Search for the cell housing the specified text and yield its (X, Y) center coordinate. 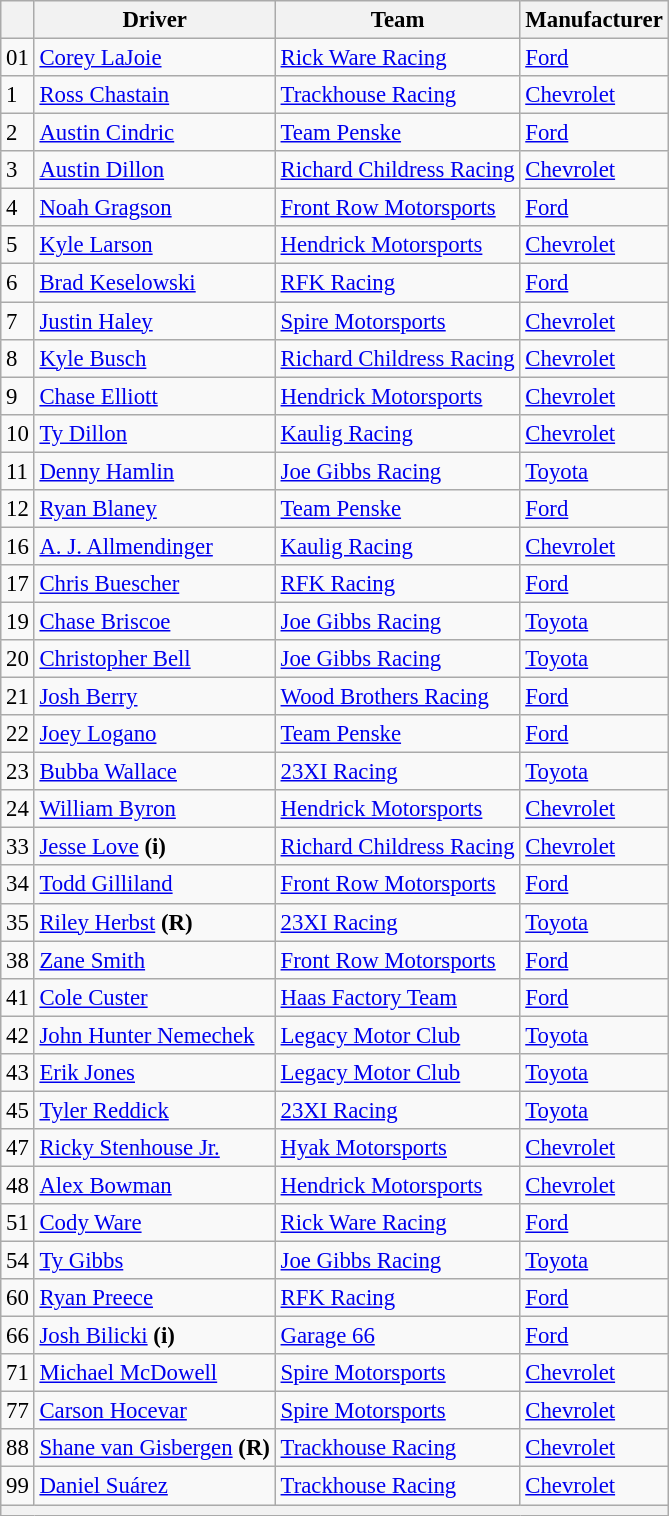
77 (18, 1411)
Cody Ware (154, 1223)
John Hunter Nemechek (154, 1035)
17 (18, 584)
10 (18, 433)
24 (18, 809)
20 (18, 659)
Manufacturer (594, 20)
Garage 66 (398, 1336)
Tyler Reddick (154, 1110)
11 (18, 471)
William Byron (154, 809)
Chase Elliott (154, 396)
Carson Hocevar (154, 1411)
Ryan Preece (154, 1298)
Jesse Love (i) (154, 847)
Noah Gragson (154, 208)
42 (18, 1035)
Joey Logano (154, 734)
Ross Chastain (154, 95)
Chris Buescher (154, 584)
Austin Cindric (154, 133)
Todd Gilliland (154, 885)
22 (18, 734)
01 (18, 58)
3 (18, 170)
2 (18, 133)
Brad Keselowski (154, 283)
Christopher Bell (154, 659)
Ricky Stenhouse Jr. (154, 1148)
Josh Bilicki (i) (154, 1336)
Ryan Blaney (154, 509)
1 (18, 95)
71 (18, 1373)
41 (18, 997)
Chase Briscoe (154, 621)
Kyle Busch (154, 358)
9 (18, 396)
Team (398, 20)
21 (18, 697)
Ty Dillon (154, 433)
54 (18, 1261)
66 (18, 1336)
Zane Smith (154, 960)
23 (18, 772)
Erik Jones (154, 1073)
7 (18, 321)
12 (18, 509)
Haas Factory Team (398, 997)
Driver (154, 20)
Cole Custer (154, 997)
38 (18, 960)
Wood Brothers Racing (398, 697)
51 (18, 1223)
19 (18, 621)
A. J. Allmendinger (154, 546)
35 (18, 922)
4 (18, 208)
6 (18, 283)
88 (18, 1449)
34 (18, 885)
Hyak Motorsports (398, 1148)
33 (18, 847)
Justin Haley (154, 321)
Corey LaJoie (154, 58)
45 (18, 1110)
Josh Berry (154, 697)
48 (18, 1185)
43 (18, 1073)
8 (18, 358)
Ty Gibbs (154, 1261)
Michael McDowell (154, 1373)
5 (18, 245)
Daniel Suárez (154, 1486)
16 (18, 546)
Kyle Larson (154, 245)
Austin Dillon (154, 170)
99 (18, 1486)
Bubba Wallace (154, 772)
47 (18, 1148)
Shane van Gisbergen (R) (154, 1449)
Denny Hamlin (154, 471)
60 (18, 1298)
Alex Bowman (154, 1185)
Riley Herbst (R) (154, 922)
